Find where the given text appears and provide that cell's center as [X, Y] coordinate. 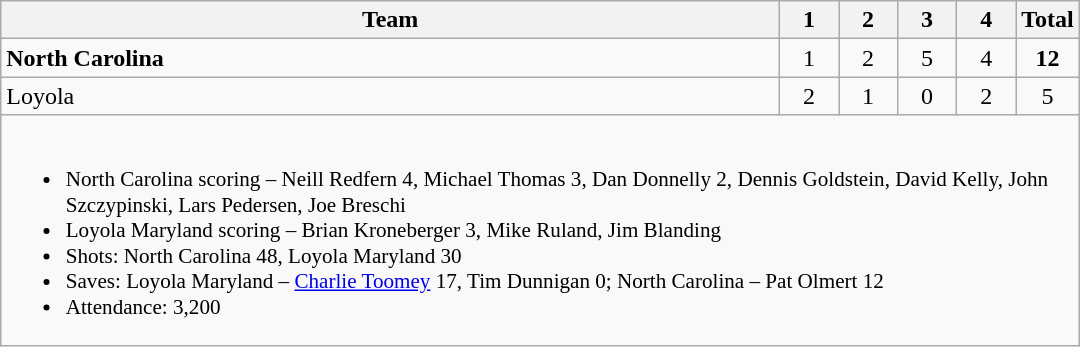
0 [928, 96]
Team [390, 20]
12 [1048, 58]
North Carolina [390, 58]
Loyola [390, 96]
3 [928, 20]
Total [1048, 20]
